Detect which cell encompasses the target text, then output its [x, y] center coordinate. 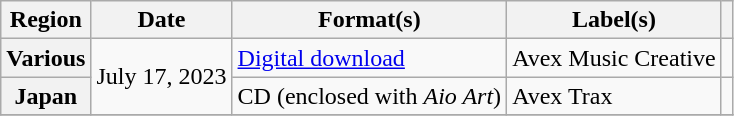
Avex Music Creative [614, 58]
CD (enclosed with Aio Art) [370, 96]
Date [162, 20]
Region [46, 20]
Japan [46, 96]
Format(s) [370, 20]
Digital download [370, 58]
Various [46, 58]
Label(s) [614, 20]
July 17, 2023 [162, 77]
Avex Trax [614, 96]
